Search for the cell housing the specified text and yield its (x, y) center coordinate. 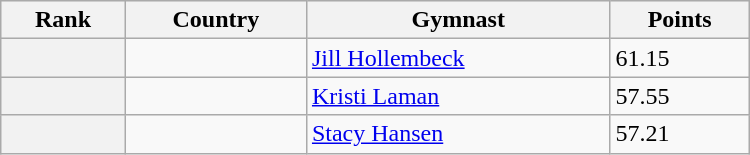
Country (216, 20)
Stacy Hansen (458, 134)
Points (680, 20)
Rank (63, 20)
Jill Hollembeck (458, 58)
Gymnast (458, 20)
Kristi Laman (458, 96)
57.55 (680, 96)
61.15 (680, 58)
57.21 (680, 134)
